Capture the cell that displays the provided text and extract its [x, y] central coordinate. 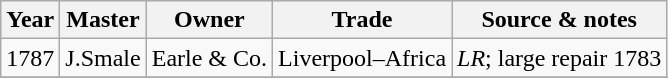
Owner [209, 20]
J.Smale [103, 58]
LR; large repair 1783 [560, 58]
Trade [362, 20]
Year [30, 20]
Master [103, 20]
Source & notes [560, 20]
1787 [30, 58]
Earle & Co. [209, 58]
Liverpool–Africa [362, 58]
